Find where the given text appears and provide that cell's center as (x, y) coordinate. 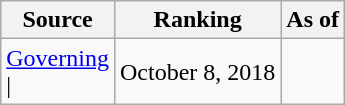
October 8, 2018 (197, 72)
As of (313, 20)
Governing| (58, 72)
Ranking (197, 20)
Source (58, 20)
